For the text-containing cell, return its midpoint in [x, y] coordinate format. 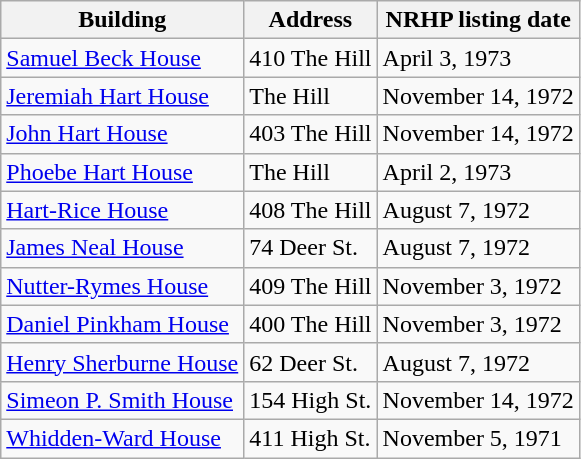
154 High St. [310, 400]
403 The Hill [310, 134]
Jeremiah Hart House [122, 96]
Daniel Pinkham House [122, 324]
400 The Hill [310, 324]
Building [122, 20]
Nutter-Rymes House [122, 286]
Address [310, 20]
62 Deer St. [310, 362]
Hart-Rice House [122, 210]
74 Deer St. [310, 248]
John Hart House [122, 134]
410 The Hill [310, 58]
April 3, 1973 [478, 58]
Phoebe Hart House [122, 172]
Henry Sherburne House [122, 362]
April 2, 1973 [478, 172]
408 The Hill [310, 210]
Whidden-Ward House [122, 438]
NRHP listing date [478, 20]
James Neal House [122, 248]
411 High St. [310, 438]
Simeon P. Smith House [122, 400]
Samuel Beck House [122, 58]
409 The Hill [310, 286]
November 5, 1971 [478, 438]
